From the cell containing the given text, extract its center point as [x, y] coordinate. 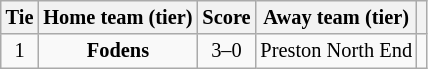
Fodens [118, 51]
Score [226, 17]
Tie [20, 17]
1 [20, 51]
Away team (tier) [336, 17]
3–0 [226, 51]
Preston North End [336, 51]
Home team (tier) [118, 17]
